From the cell containing the given text, extract its center point as (x, y) coordinate. 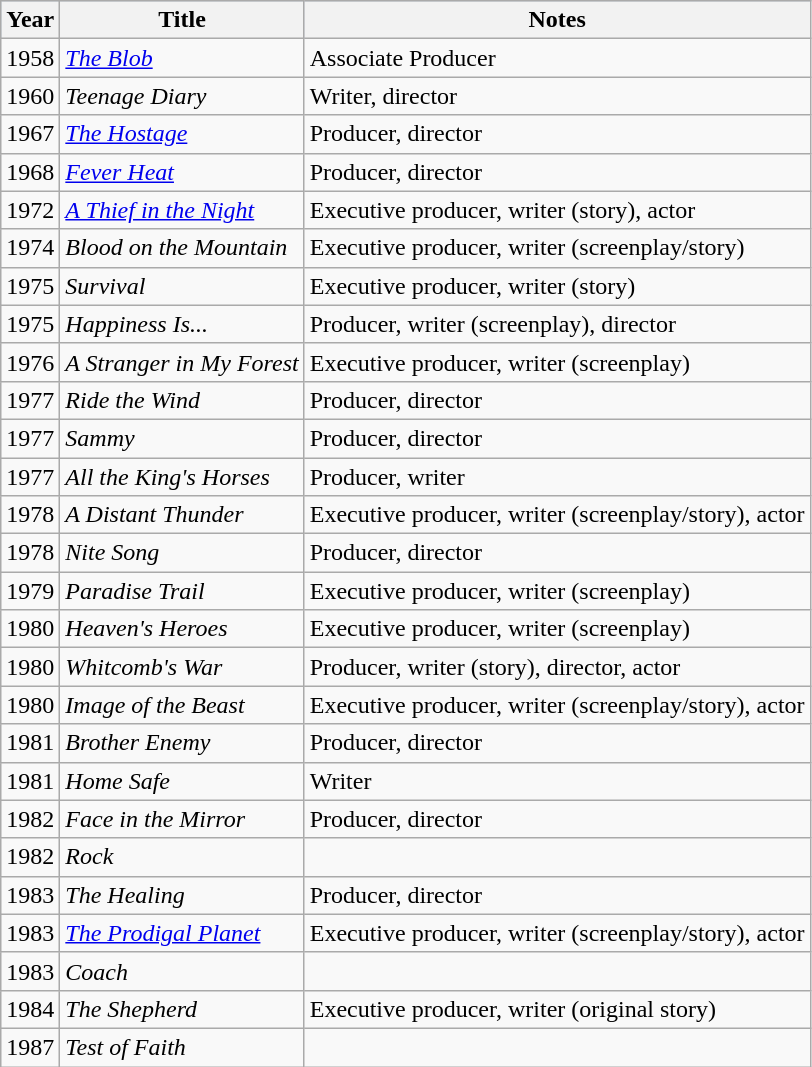
Associate Producer (557, 58)
The Prodigal Planet (182, 933)
Face in the Mirror (182, 819)
Executive producer, writer (original story) (557, 1009)
Producer, writer (screenplay), director (557, 324)
All the King's Horses (182, 477)
1987 (30, 1047)
Paradise Trail (182, 591)
Writer (557, 781)
Test of Faith (182, 1047)
Executive producer, writer (story), actor (557, 210)
Sammy (182, 438)
Blood on the Mountain (182, 248)
The Healing (182, 895)
Notes (557, 20)
Heaven's Heroes (182, 629)
A Stranger in My Forest (182, 362)
1974 (30, 248)
Happiness Is... (182, 324)
1972 (30, 210)
The Blob (182, 58)
Image of the Beast (182, 705)
Executive producer, writer (screenplay/story) (557, 248)
The Hostage (182, 134)
1967 (30, 134)
A Thief in the Night (182, 210)
Producer, writer (557, 477)
Survival (182, 286)
1958 (30, 58)
Ride the Wind (182, 400)
Year (30, 20)
Title (182, 20)
The Shepherd (182, 1009)
Producer, writer (story), director, actor (557, 667)
1979 (30, 591)
Coach (182, 971)
Writer, director (557, 96)
1960 (30, 96)
1976 (30, 362)
1984 (30, 1009)
Nite Song (182, 553)
Brother Enemy (182, 743)
Teenage Diary (182, 96)
Fever Heat (182, 172)
1968 (30, 172)
Whitcomb's War (182, 667)
Home Safe (182, 781)
A Distant Thunder (182, 515)
Rock (182, 857)
Executive producer, writer (story) (557, 286)
